Identify which cell holds the provided text, then report its [X, Y] central coordinate. 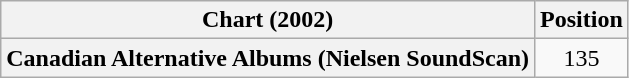
135 [582, 58]
Position [582, 20]
Chart (2002) [268, 20]
Canadian Alternative Albums (Nielsen SoundScan) [268, 58]
